Detect which cell encompasses the target text, then output its (X, Y) center coordinate. 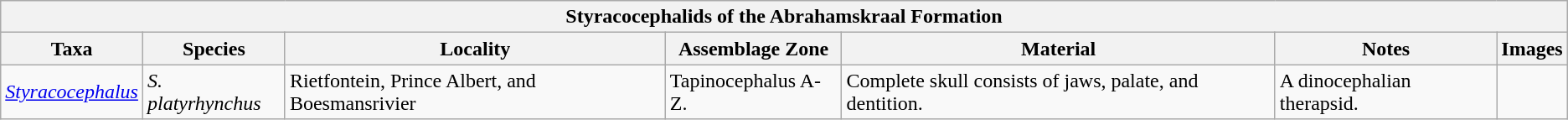
Species (214, 49)
Complete skull consists of jaws, palate, and dentition. (1059, 92)
Images (1532, 49)
Styracocephalus (72, 92)
Material (1059, 49)
Tapinocephalus A-Z. (754, 92)
Assemblage Zone (754, 49)
S. platyrhynchus (214, 92)
Rietfontein, Prince Albert, and Boesmansrivier (475, 92)
Notes (1385, 49)
Styracocephalids of the Abrahamskraal Formation (784, 17)
Taxa (72, 49)
A dinocephalian therapsid. (1385, 92)
Locality (475, 49)
